Determine the [x, y] coordinate at the center of the cell enclosing the given text.  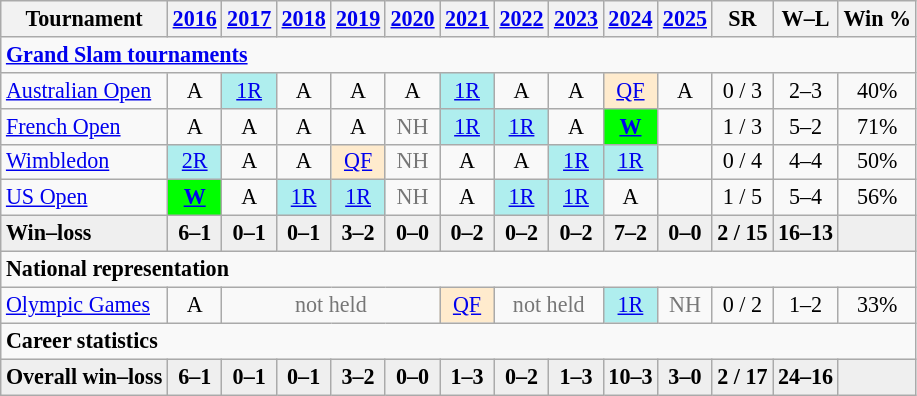
2 / 17 [742, 377]
2022 [521, 18]
Australian Open [84, 90]
Win–loss [84, 233]
71% [877, 126]
0 / 4 [742, 162]
7–2 [630, 233]
Win % [877, 18]
Olympic Games [84, 305]
French Open [84, 126]
40% [877, 90]
Overall win–loss [84, 377]
0 / 2 [742, 305]
16–13 [806, 233]
5–4 [806, 198]
50% [877, 162]
SR [742, 18]
2017 [249, 18]
Career statistics [459, 341]
2016 [194, 18]
2025 [685, 18]
W–L [806, 18]
2023 [576, 18]
Grand Slam tournaments [459, 54]
2020 [412, 18]
3–0 [685, 377]
5–2 [806, 126]
24–16 [806, 377]
56% [877, 198]
1 / 5 [742, 198]
US Open [84, 198]
1–2 [806, 305]
2018 [303, 18]
Wimbledon [84, 162]
2 / 15 [742, 233]
Tournament [84, 18]
1 / 3 [742, 126]
2R [194, 162]
0 / 3 [742, 90]
2024 [630, 18]
National representation [459, 269]
2019 [358, 18]
4–4 [806, 162]
33% [877, 305]
2–3 [806, 90]
10–3 [630, 377]
2021 [467, 18]
